Scan for the cell matching the given text and deliver its (X, Y) coordinate at center. 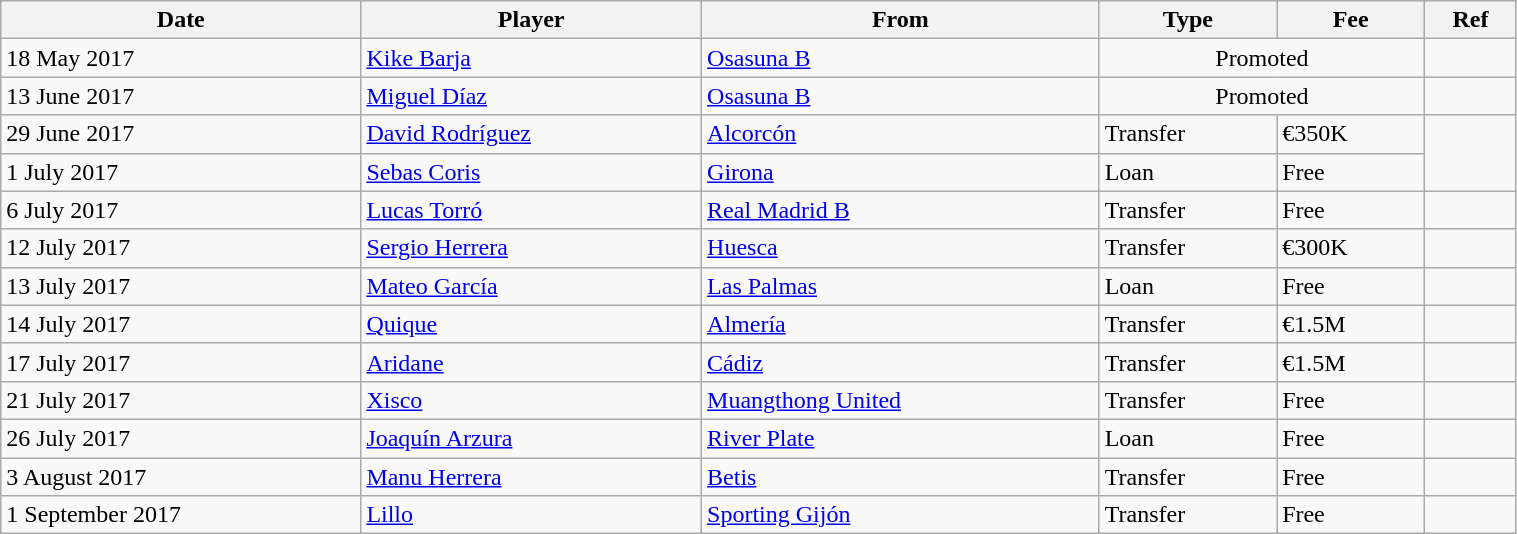
Joaquín Arzura (532, 438)
Sporting Gijón (901, 515)
Type (1188, 20)
€350K (1351, 134)
From (901, 20)
Sebas Coris (532, 172)
Quique (532, 324)
Mateo García (532, 286)
26 July 2017 (181, 438)
Player (532, 20)
Muangthong United (901, 400)
Aridane (532, 362)
River Plate (901, 438)
Girona (901, 172)
18 May 2017 (181, 58)
Huesca (901, 248)
21 July 2017 (181, 400)
Miguel Díaz (532, 96)
13 July 2017 (181, 286)
29 June 2017 (181, 134)
Alcorcón (901, 134)
Manu Herrera (532, 477)
Xisco (532, 400)
Date (181, 20)
Almería (901, 324)
17 July 2017 (181, 362)
Cádiz (901, 362)
12 July 2017 (181, 248)
Ref (1470, 20)
€300K (1351, 248)
Kike Barja (532, 58)
14 July 2017 (181, 324)
David Rodríguez (532, 134)
6 July 2017 (181, 210)
13 June 2017 (181, 96)
Lucas Torró (532, 210)
Las Palmas (901, 286)
Real Madrid B (901, 210)
Fee (1351, 20)
Sergio Herrera (532, 248)
Betis (901, 477)
1 September 2017 (181, 515)
Lillo (532, 515)
1 July 2017 (181, 172)
3 August 2017 (181, 477)
